From the cell containing the given text, extract its center point as (x, y) coordinate. 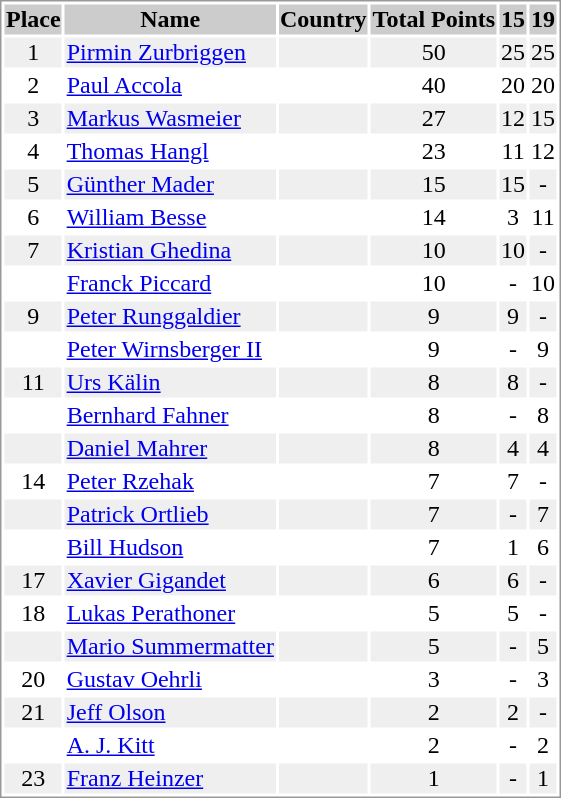
Name (170, 19)
Xavier Gigandet (170, 581)
Bill Hudson (170, 547)
50 (434, 53)
Peter Rzehak (170, 481)
Patrick Ortlieb (170, 515)
Urs Kälin (170, 383)
Jeff Olson (170, 713)
19 (544, 19)
Total Points (434, 19)
William Besse (170, 217)
18 (33, 613)
Thomas Hangl (170, 151)
Kristian Ghedina (170, 251)
Peter Wirnsberger II (170, 349)
Gustav Oehrli (170, 679)
Daniel Mahrer (170, 449)
A. J. Kitt (170, 745)
Franz Heinzer (170, 779)
21 (33, 713)
Markus Wasmeier (170, 119)
Pirmin Zurbriggen (170, 53)
17 (33, 581)
40 (434, 85)
Mario Summermatter (170, 647)
Günther Mader (170, 185)
Lukas Perathoner (170, 613)
Country (323, 19)
27 (434, 119)
Peter Runggaldier (170, 317)
Franck Piccard (170, 283)
Bernhard Fahner (170, 415)
Paul Accola (170, 85)
Place (33, 19)
